Scan for the cell matching the given text and deliver its (x, y) coordinate at center. 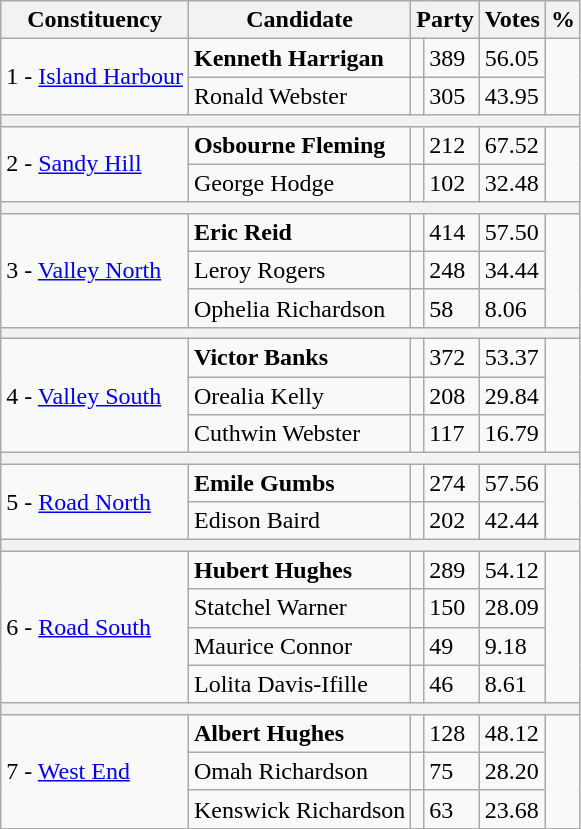
Statchel Warner (299, 608)
289 (452, 570)
57.56 (512, 483)
Victor Banks (299, 357)
248 (452, 270)
32.48 (512, 183)
128 (452, 733)
212 (452, 145)
Hubert Hughes (299, 570)
Ronald Webster (299, 96)
53.37 (512, 357)
George Hodge (299, 183)
54.12 (512, 570)
46 (452, 684)
Albert Hughes (299, 733)
8.06 (512, 308)
67.52 (512, 145)
34.44 (512, 270)
208 (452, 395)
Edison Baird (299, 521)
4 - Valley South (95, 395)
2 - Sandy Hill (95, 164)
Constituency (95, 20)
63 (452, 809)
Party (445, 20)
1 - Island Harbour (95, 77)
372 (452, 357)
Osbourne Fleming (299, 145)
48.12 (512, 733)
Emile Gumbs (299, 483)
Maurice Connor (299, 646)
6 - Road South (95, 627)
274 (452, 483)
Lolita Davis-Ifille (299, 684)
8.61 (512, 684)
Cuthwin Webster (299, 434)
56.05 (512, 58)
% (562, 20)
389 (452, 58)
117 (452, 434)
Candidate (299, 20)
16.79 (512, 434)
Kenswick Richardson (299, 809)
5 - Road North (95, 502)
150 (452, 608)
49 (452, 646)
28.09 (512, 608)
Leroy Rogers (299, 270)
Votes (512, 20)
102 (452, 183)
28.20 (512, 771)
43.95 (512, 96)
7 - West End (95, 771)
29.84 (512, 395)
Orealia Kelly (299, 395)
75 (452, 771)
414 (452, 232)
305 (452, 96)
23.68 (512, 809)
Ophelia Richardson (299, 308)
Omah Richardson (299, 771)
58 (452, 308)
Kenneth Harrigan (299, 58)
3 - Valley North (95, 270)
202 (452, 521)
9.18 (512, 646)
57.50 (512, 232)
Eric Reid (299, 232)
42.44 (512, 521)
